Output the (x, y) coordinate of the center of the cell containing the given text.  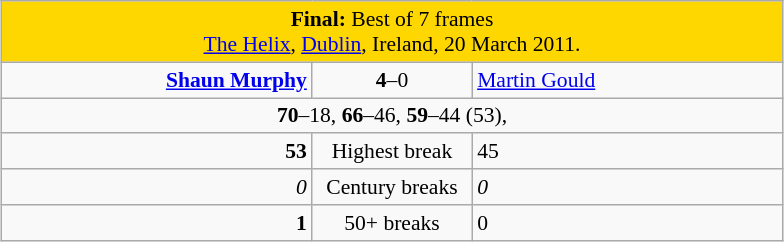
50+ breaks (392, 223)
Highest break (392, 152)
1 (157, 223)
Final: Best of 7 frames The Helix, Dublin, Ireland, 20 March 2011. (392, 32)
Century breaks (392, 187)
4–0 (392, 80)
53 (157, 152)
Shaun Murphy (157, 80)
70–18, 66–46, 59–44 (53), (392, 116)
Martin Gould (627, 80)
45 (627, 152)
